For the text-containing cell, return its midpoint in (X, Y) coordinate format. 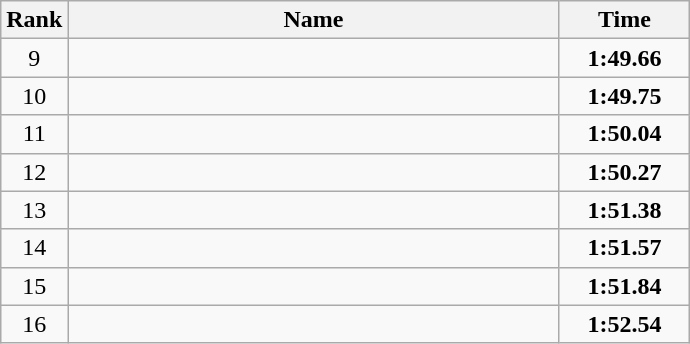
1:51.38 (624, 210)
1:49.66 (624, 58)
13 (34, 210)
Time (624, 20)
14 (34, 248)
1:50.27 (624, 172)
16 (34, 324)
1:51.84 (624, 286)
1:49.75 (624, 96)
1:52.54 (624, 324)
1:50.04 (624, 134)
10 (34, 96)
Name (314, 20)
11 (34, 134)
15 (34, 286)
Rank (34, 20)
12 (34, 172)
9 (34, 58)
1:51.57 (624, 248)
